Provide the [X, Y] coordinate of the cell's center where the given text is located.  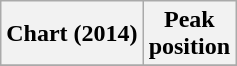
Chart (2014) [72, 34]
Peakposition [189, 34]
